Provide the (x, y) coordinate of the cell's center where the given text is located.  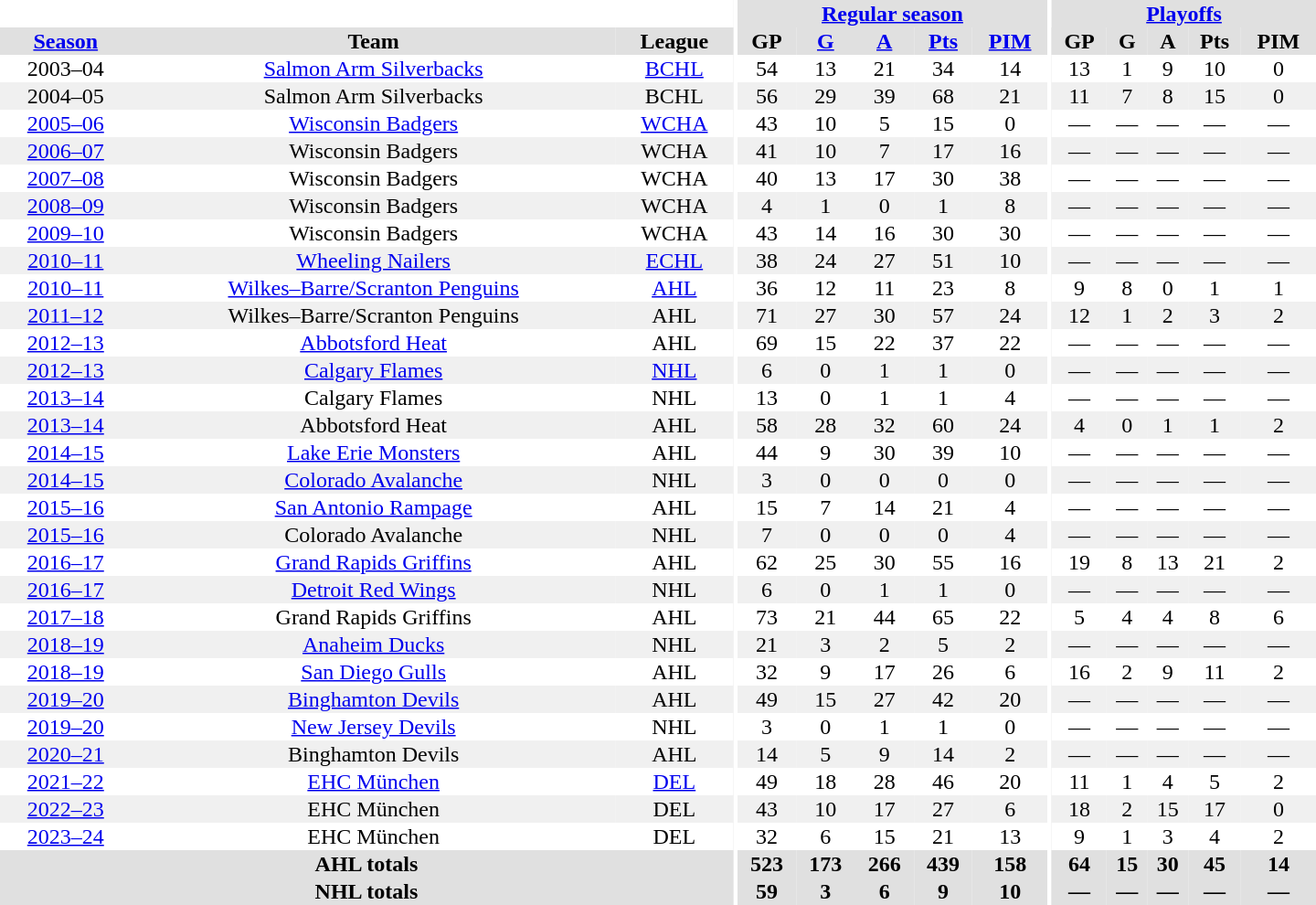
42 (943, 699)
2021–22 (66, 782)
64 (1079, 864)
New Jersey Devils (374, 727)
25 (825, 562)
58 (767, 425)
173 (825, 864)
2011–12 (66, 315)
2006–07 (66, 151)
2003–04 (66, 69)
71 (767, 315)
2020–21 (66, 754)
Playoffs (1184, 14)
AHL totals (366, 864)
San Antonio Rampage (374, 507)
Anaheim Ducks (374, 644)
59 (767, 891)
2017–18 (66, 617)
56 (767, 96)
73 (767, 617)
54 (767, 69)
2022–23 (66, 809)
NHL totals (366, 891)
Wheeling Nailers (374, 261)
68 (943, 96)
158 (1010, 864)
26 (943, 672)
Team (374, 41)
46 (943, 782)
439 (943, 864)
266 (885, 864)
Lake Erie Monsters (374, 452)
55 (943, 562)
60 (943, 425)
40 (767, 178)
29 (825, 96)
41 (767, 151)
League (674, 41)
45 (1215, 864)
2005–06 (66, 123)
69 (767, 343)
23 (943, 288)
65 (943, 617)
Detroit Red Wings (374, 590)
37 (943, 343)
San Diego Gulls (374, 672)
34 (943, 69)
36 (767, 288)
2007–08 (66, 178)
2023–24 (66, 836)
2004–05 (66, 96)
19 (1079, 562)
2009–10 (66, 233)
ECHL (674, 261)
523 (767, 864)
Regular season (892, 14)
62 (767, 562)
2008–09 (66, 206)
Season (66, 41)
51 (943, 261)
57 (943, 315)
